Provide the (X, Y) coordinate of the cell's center where the given text is located.  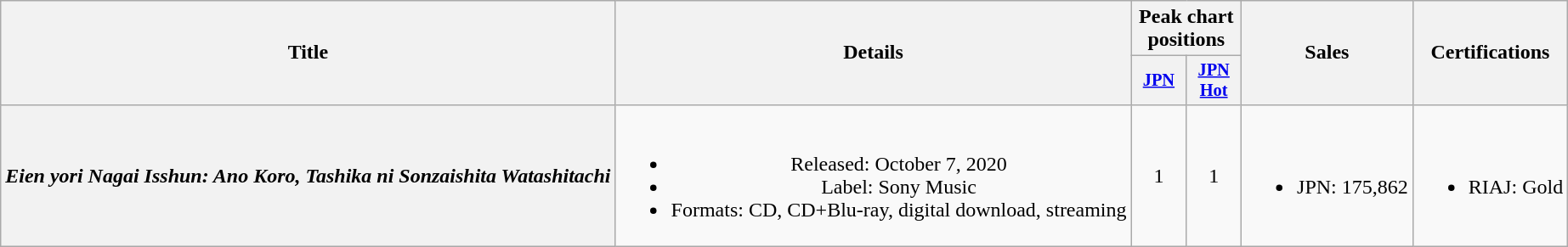
Sales (1327, 53)
Eien yori Nagai Isshun: Ano Koro, Tashika ni Sonzaishita Watashitachi (308, 175)
JPN (1159, 81)
Released: October 7, 2020Label: Sony MusicFormats: CD, CD+Blu-ray, digital download, streaming (874, 175)
JPNHot (1214, 81)
RIAJ: Gold (1490, 175)
Certifications (1490, 53)
Title (308, 53)
Peak chartpositions (1186, 29)
Details (874, 53)
JPN: 175,862 (1327, 175)
